Output the [X, Y] coordinate of the center of the cell containing the given text.  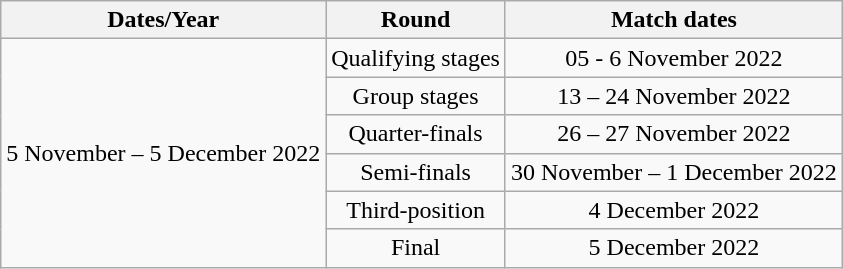
Match dates [674, 20]
Qualifying stages [416, 58]
Quarter-finals [416, 134]
Third-position [416, 210]
Semi-finals [416, 172]
5 November – 5 December 2022 [164, 153]
5 December 2022 [674, 248]
13 – 24 November 2022 [674, 96]
26 – 27 November 2022 [674, 134]
Dates/Year [164, 20]
Final [416, 248]
Group stages [416, 96]
05 - 6 November 2022 [674, 58]
30 November – 1 December 2022 [674, 172]
Round [416, 20]
4 December 2022 [674, 210]
